Capture the cell that displays the provided text and extract its [x, y] central coordinate. 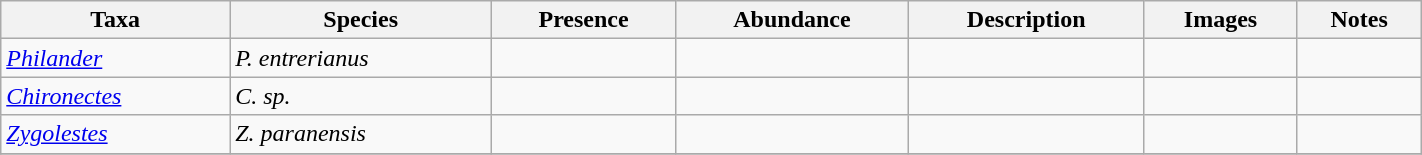
Description [1026, 20]
C. sp. [361, 96]
Images [1220, 20]
Presence [584, 20]
Notes [1359, 20]
Species [361, 20]
P. entrerianus [361, 58]
Abundance [792, 20]
Philander [116, 58]
Chironectes [116, 96]
Taxa [116, 20]
Zygolestes [116, 134]
Z. paranensis [361, 134]
